Detect which cell encompasses the target text, then output its (x, y) center coordinate. 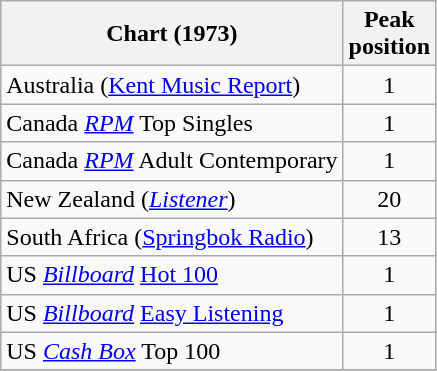
Australia (Kent Music Report) (172, 85)
South Africa (Springbok Radio) (172, 237)
US Billboard Hot 100 (172, 275)
Peakposition (389, 34)
US Cash Box Top 100 (172, 351)
Canada RPM Top Singles (172, 123)
13 (389, 237)
20 (389, 199)
Canada RPM Adult Contemporary (172, 161)
US Billboard Easy Listening (172, 313)
New Zealand (Listener) (172, 199)
Chart (1973) (172, 34)
